Detect which cell encompasses the target text, then output its (X, Y) center coordinate. 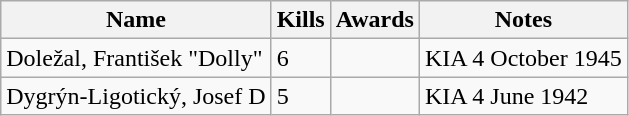
KIA 4 October 1945 (523, 58)
Kills (300, 20)
Awards (374, 20)
Name (136, 20)
Doležal, František "Dolly" (136, 58)
KIA 4 June 1942 (523, 96)
Dygrýn-Ligotický, Josef D (136, 96)
6 (300, 58)
Notes (523, 20)
5 (300, 96)
